Locate the cell with the specified text and output its [x, y] center coordinate. 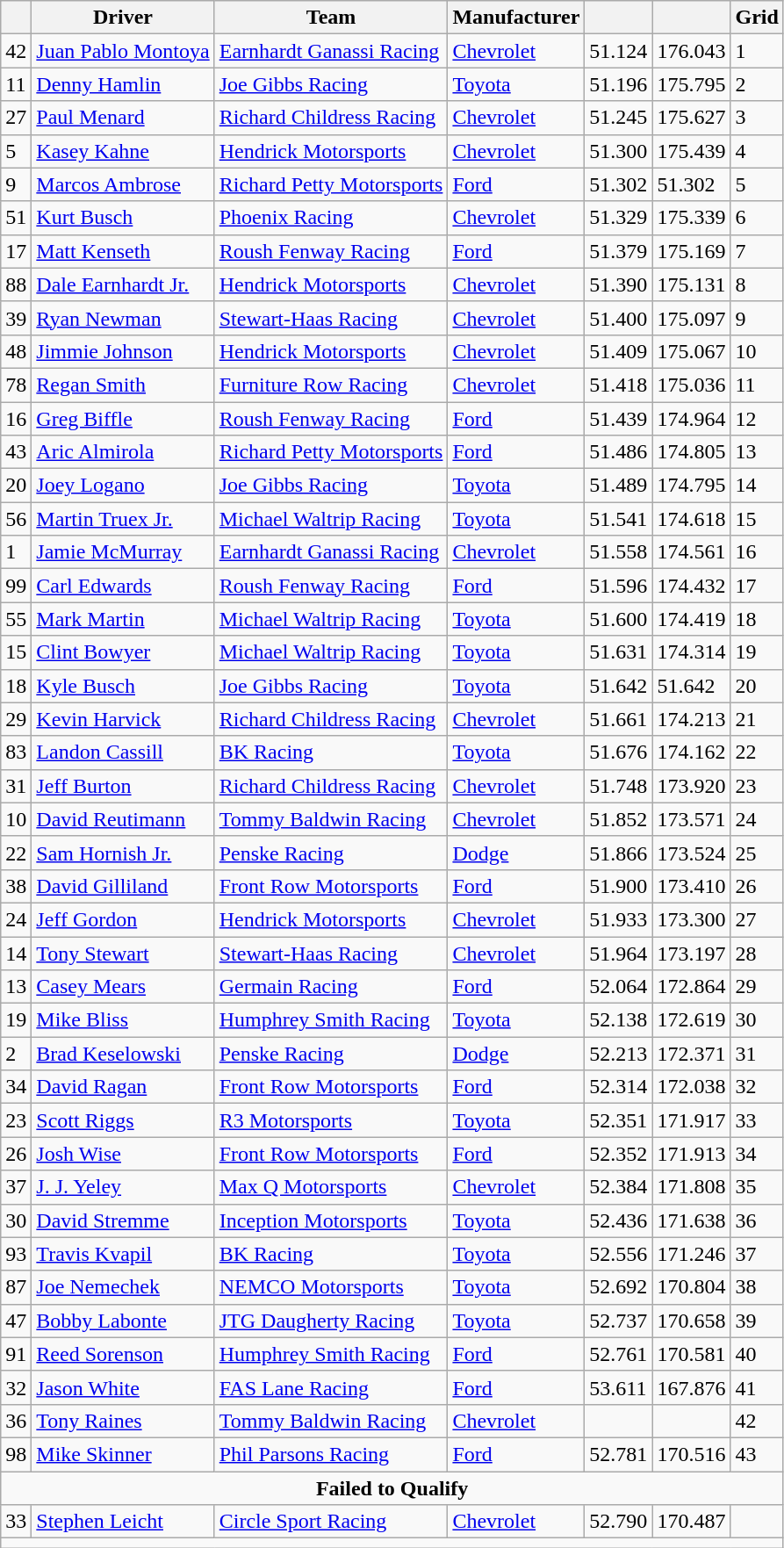
88 [16, 284]
175.169 [692, 251]
Germain Racing [331, 987]
51.418 [618, 385]
Reed Sorenson [123, 1354]
174.213 [692, 719]
175.036 [692, 385]
52.064 [618, 987]
167.876 [692, 1387]
Casey Mears [123, 987]
47 [16, 1321]
173.197 [692, 953]
8 [757, 284]
Furniture Row Racing [331, 385]
Failed to Qualify [392, 1488]
Denny Hamlin [123, 84]
171.808 [692, 1187]
41 [757, 1387]
Joey Logano [123, 486]
51.933 [618, 919]
51.558 [618, 552]
J. J. Yeley [123, 1187]
David Gilliland [123, 886]
21 [757, 719]
JTG Daugherty Racing [331, 1321]
Bobby Labonte [123, 1321]
170.487 [692, 1522]
Max Q Motorsports [331, 1187]
172.038 [692, 1087]
Grid [757, 18]
51.866 [618, 853]
52.213 [618, 1054]
51.748 [618, 786]
99 [16, 586]
Josh Wise [123, 1154]
51.300 [618, 151]
51.631 [618, 652]
3 [757, 118]
52.761 [618, 1354]
Kyle Busch [123, 686]
12 [757, 419]
David Reutimann [123, 819]
Inception Motorsports [331, 1220]
173.300 [692, 919]
Jeff Gordon [123, 919]
98 [16, 1454]
51.852 [618, 819]
Jason White [123, 1387]
176.043 [692, 51]
51.400 [618, 318]
Manufacturer [516, 18]
David Ragan [123, 1087]
51.600 [618, 619]
172.864 [692, 987]
Martin Truex Jr. [123, 519]
173.571 [692, 819]
Juan Pablo Montoya [123, 51]
51.196 [618, 84]
52.351 [618, 1120]
173.524 [692, 853]
51.439 [618, 419]
Stephen Leicht [123, 1522]
174.314 [692, 652]
Greg Biffle [123, 419]
83 [16, 752]
52.781 [618, 1454]
Mike Bliss [123, 1020]
175.627 [692, 118]
51.379 [618, 251]
Jimmie Johnson [123, 351]
7 [757, 251]
175.067 [692, 351]
174.561 [692, 552]
51.900 [618, 886]
174.432 [692, 586]
56 [16, 519]
171.638 [692, 1220]
53.611 [618, 1387]
Driver [123, 18]
Kurt Busch [123, 218]
Scott Riggs [123, 1120]
Clint Bowyer [123, 652]
Kasey Kahne [123, 151]
51.409 [618, 351]
Jeff Burton [123, 786]
174.162 [692, 752]
NEMCO Motorsports [331, 1287]
170.581 [692, 1354]
Team [331, 18]
172.619 [692, 1020]
Aric Almirola [123, 452]
Ryan Newman [123, 318]
Dale Earnhardt Jr. [123, 284]
52.692 [618, 1287]
28 [757, 953]
Jamie McMurray [123, 552]
51.124 [618, 51]
51.245 [618, 118]
51.486 [618, 452]
51.329 [618, 218]
R3 Motorsports [331, 1120]
Landon Cassill [123, 752]
Tony Raines [123, 1421]
171.913 [692, 1154]
174.618 [692, 519]
51.596 [618, 586]
170.658 [692, 1321]
52.314 [618, 1087]
51.661 [618, 719]
David Stremme [123, 1220]
Carl Edwards [123, 586]
52.436 [618, 1220]
51.676 [618, 752]
Marcos Ambrose [123, 184]
51.541 [618, 519]
175.339 [692, 218]
173.410 [692, 886]
51.390 [618, 284]
174.964 [692, 419]
Kevin Harvick [123, 719]
Phoenix Racing [331, 218]
Circle Sport Racing [331, 1522]
6 [757, 218]
51.489 [618, 486]
52.790 [618, 1522]
Matt Kenseth [123, 251]
Tony Stewart [123, 953]
Mark Martin [123, 619]
52.556 [618, 1254]
Joe Nemechek [123, 1287]
174.419 [692, 619]
35 [757, 1187]
175.795 [692, 84]
170.516 [692, 1454]
48 [16, 351]
175.131 [692, 284]
FAS Lane Racing [331, 1387]
51.964 [618, 953]
Brad Keselowski [123, 1054]
173.920 [692, 786]
170.804 [692, 1287]
87 [16, 1287]
175.439 [692, 151]
25 [757, 853]
Travis Kvapil [123, 1254]
4 [757, 151]
51 [16, 218]
171.917 [692, 1120]
40 [757, 1354]
171.246 [692, 1254]
Paul Menard [123, 118]
Phil Parsons Racing [331, 1454]
172.371 [692, 1054]
174.795 [692, 486]
Regan Smith [123, 385]
174.805 [692, 452]
52.352 [618, 1154]
78 [16, 385]
93 [16, 1254]
175.097 [692, 318]
52.737 [618, 1321]
52.384 [618, 1187]
Sam Hornish Jr. [123, 853]
Mike Skinner [123, 1454]
55 [16, 619]
91 [16, 1354]
52.138 [618, 1020]
